Identify which cell holds the provided text, then report its [X, Y] central coordinate. 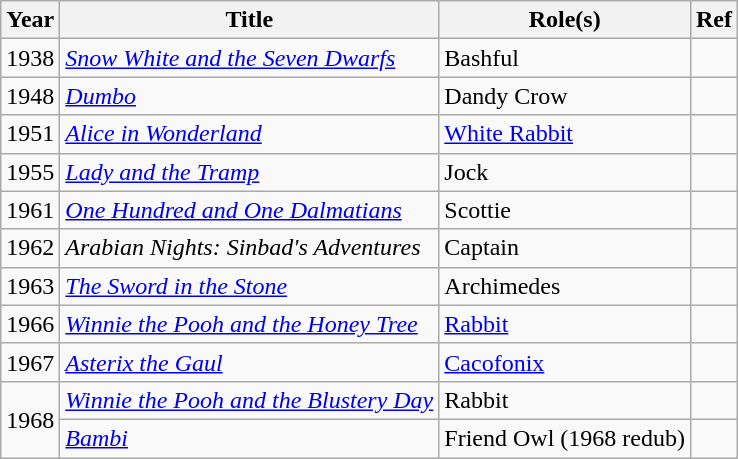
Captain [565, 248]
Arabian Nights: Sinbad's Adventures [250, 248]
Lady and the Tramp [250, 172]
Ref [714, 20]
Jock [565, 172]
Dandy Crow [565, 96]
Asterix the Gaul [250, 362]
1948 [30, 96]
1968 [30, 419]
Title [250, 20]
Friend Owl (1968 redub) [565, 438]
Role(s) [565, 20]
Dumbo [250, 96]
Bashful [565, 58]
Snow White and the Seven Dwarfs [250, 58]
1967 [30, 362]
Winnie the Pooh and the Blustery Day [250, 400]
Bambi [250, 438]
1951 [30, 134]
1966 [30, 324]
Scottie [565, 210]
1962 [30, 248]
1955 [30, 172]
Year [30, 20]
One Hundred and One Dalmatians [250, 210]
1938 [30, 58]
Archimedes [565, 286]
1963 [30, 286]
Cacofonix [565, 362]
Winnie the Pooh and the Honey Tree [250, 324]
1961 [30, 210]
Alice in Wonderland [250, 134]
The Sword in the Stone [250, 286]
White Rabbit [565, 134]
